Locate the cell with the specified text and output its [X, Y] center coordinate. 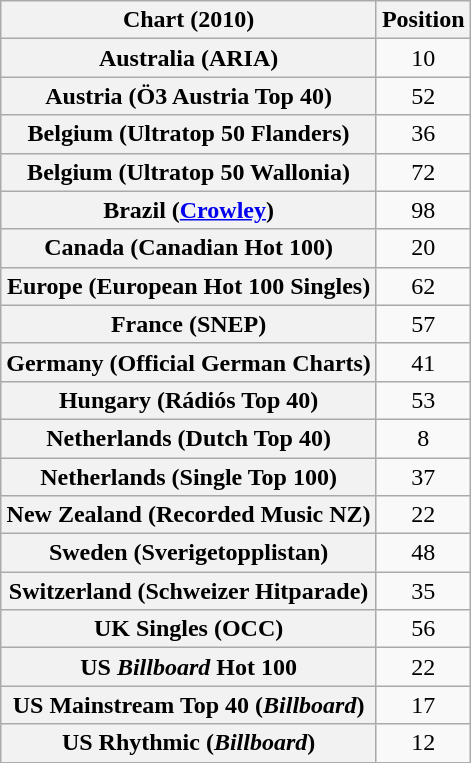
36 [423, 134]
56 [423, 629]
France (SNEP) [189, 324]
Austria (Ö3 Austria Top 40) [189, 96]
Position [423, 20]
37 [423, 477]
62 [423, 286]
57 [423, 324]
Brazil (Crowley) [189, 210]
US Mainstream Top 40 (Billboard) [189, 705]
41 [423, 362]
Australia (ARIA) [189, 58]
Chart (2010) [189, 20]
12 [423, 743]
35 [423, 591]
20 [423, 248]
17 [423, 705]
48 [423, 553]
Netherlands (Single Top 100) [189, 477]
52 [423, 96]
Canada (Canadian Hot 100) [189, 248]
New Zealand (Recorded Music NZ) [189, 515]
Belgium (Ultratop 50 Flanders) [189, 134]
10 [423, 58]
Germany (Official German Charts) [189, 362]
53 [423, 400]
Europe (European Hot 100 Singles) [189, 286]
Switzerland (Schweizer Hitparade) [189, 591]
98 [423, 210]
72 [423, 172]
US Billboard Hot 100 [189, 667]
Belgium (Ultratop 50 Wallonia) [189, 172]
US Rhythmic (Billboard) [189, 743]
UK Singles (OCC) [189, 629]
Sweden (Sverigetopplistan) [189, 553]
Netherlands (Dutch Top 40) [189, 438]
Hungary (Rádiós Top 40) [189, 400]
8 [423, 438]
